Output the [X, Y] coordinate of the center of the cell containing the given text.  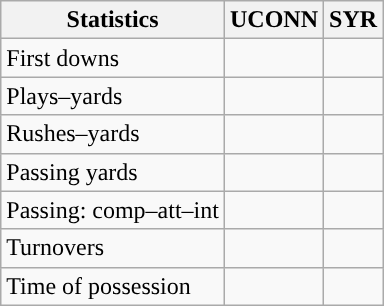
First downs [113, 58]
UCONN [274, 20]
Turnovers [113, 248]
SYR [354, 20]
Passing yards [113, 172]
Rushes–yards [113, 134]
Statistics [113, 20]
Plays–yards [113, 96]
Passing: comp–att–int [113, 210]
Time of possession [113, 286]
